Determine the [X, Y] coordinate at the center of the cell enclosing the given text.  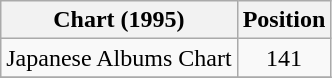
Chart (1995) [119, 20]
141 [284, 58]
Japanese Albums Chart [119, 58]
Position [284, 20]
